Scan for the cell matching the given text and deliver its (X, Y) coordinate at center. 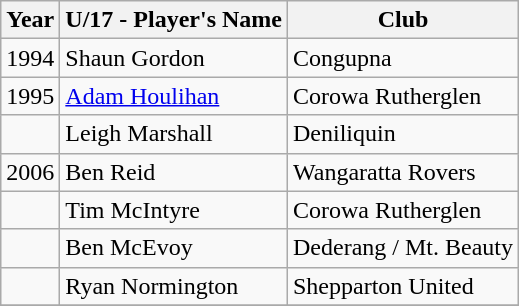
Leigh Marshall (174, 134)
Tim McIntyre (174, 210)
U/17 - Player's Name (174, 20)
Deniliquin (402, 134)
Shepparton United (402, 286)
2006 (30, 172)
Ben McEvoy (174, 248)
Ben Reid (174, 172)
Year (30, 20)
Ryan Normington (174, 286)
1994 (30, 58)
Dederang / Mt. Beauty (402, 248)
Congupna (402, 58)
Shaun Gordon (174, 58)
1995 (30, 96)
Club (402, 20)
Adam Houlihan (174, 96)
Wangaratta Rovers (402, 172)
